Determine the (X, Y) coordinate at the center of the cell enclosing the given text.  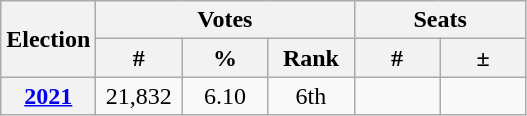
Election (48, 39)
6.10 (225, 96)
± (483, 58)
Votes (225, 20)
21,832 (139, 96)
% (225, 58)
Seats (440, 20)
6th (311, 96)
2021 (48, 96)
Rank (311, 58)
